Search for the cell housing the specified text and yield its (X, Y) center coordinate. 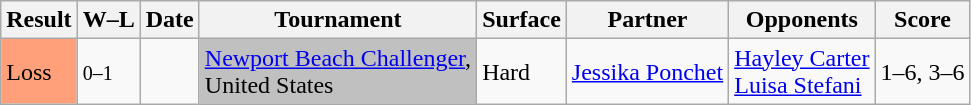
W–L (108, 20)
Partner (647, 20)
Date (170, 20)
Hard (522, 72)
Loss (39, 72)
1–6, 3–6 (922, 72)
Result (39, 20)
Jessika Ponchet (647, 72)
Surface (522, 20)
Tournament (338, 20)
0–1 (108, 72)
Hayley Carter Luisa Stefani (802, 72)
Opponents (802, 20)
Newport Beach Challenger, United States (338, 72)
Score (922, 20)
